Extract the [X, Y] coordinate from the center of the cell holding the provided text.  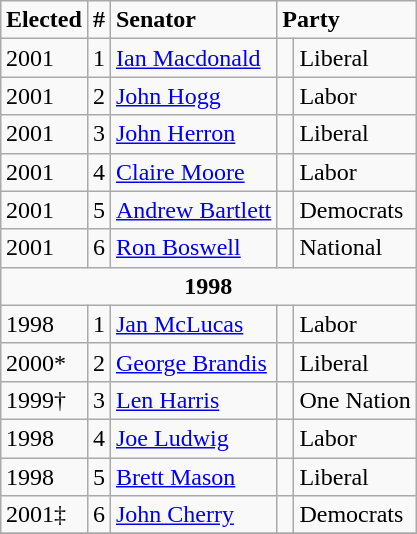
2000* [44, 362]
Joe Ludwig [193, 438]
Ian Macdonald [193, 58]
Brett Mason [193, 477]
Claire Moore [193, 172]
National [355, 248]
One Nation [355, 400]
John Herron [193, 134]
Jan McLucas [193, 324]
George Brandis [193, 362]
# [98, 20]
Andrew Bartlett [193, 210]
Party [346, 20]
John Hogg [193, 96]
John Cherry [193, 515]
Ron Boswell [193, 248]
2001‡ [44, 515]
Len Harris [193, 400]
Elected [44, 20]
Senator [193, 20]
1999† [44, 400]
